Return [x, y] of the center of cell containing provided text 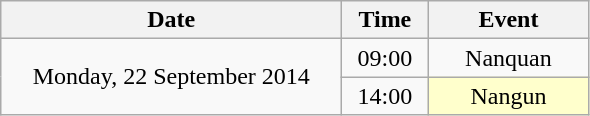
09:00 [385, 58]
Date [172, 20]
Nangun [508, 96]
Event [508, 20]
Nanquan [508, 58]
14:00 [385, 96]
Monday, 22 September 2014 [172, 77]
Time [385, 20]
